Search for the cell housing the specified text and yield its (x, y) center coordinate. 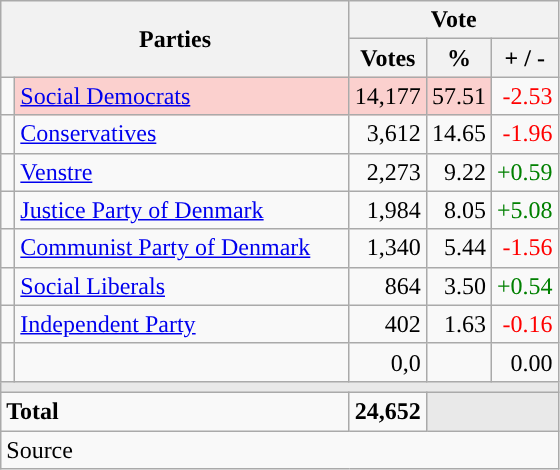
1.63 (458, 324)
24,652 (388, 411)
Communist Party of Denmark (182, 248)
Vote (454, 20)
+5.08 (524, 210)
0,0 (388, 362)
5.44 (458, 248)
14.65 (458, 134)
Parties (176, 39)
3.50 (458, 286)
+ / - (524, 58)
Social Liberals (182, 286)
+0.54 (524, 286)
2,273 (388, 172)
3,612 (388, 134)
1,340 (388, 248)
Votes (388, 58)
+0.59 (524, 172)
Independent Party (182, 324)
8.05 (458, 210)
Social Democrats (182, 96)
-1.56 (524, 248)
57.51 (458, 96)
9.22 (458, 172)
Justice Party of Denmark (182, 210)
Total (176, 411)
Conservatives (182, 134)
-2.53 (524, 96)
Source (280, 449)
402 (388, 324)
0.00 (524, 362)
-1.96 (524, 134)
864 (388, 286)
14,177 (388, 96)
Venstre (182, 172)
% (458, 58)
1,984 (388, 210)
-0.16 (524, 324)
